Provide the (x, y) coordinate of the cell's center where the given text is located.  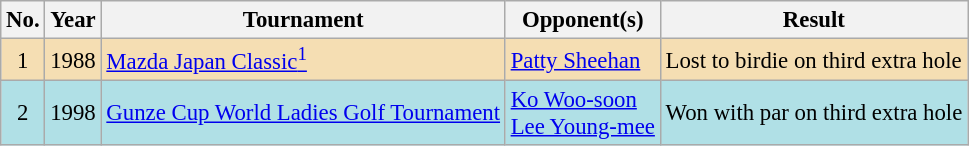
1 (23, 60)
Tournament (303, 20)
Patty Sheehan (582, 60)
Result (814, 20)
Won with par on third extra hole (814, 114)
Lost to birdie on third extra hole (814, 60)
Opponent(s) (582, 20)
Gunze Cup World Ladies Golf Tournament (303, 114)
2 (23, 114)
1988 (73, 60)
Year (73, 20)
1998 (73, 114)
No. (23, 20)
Ko Woo-soon Lee Young-mee (582, 114)
Mazda Japan Classic1 (303, 60)
